Return the [x, y] coordinate for the center point of the cell that contains the specified text.  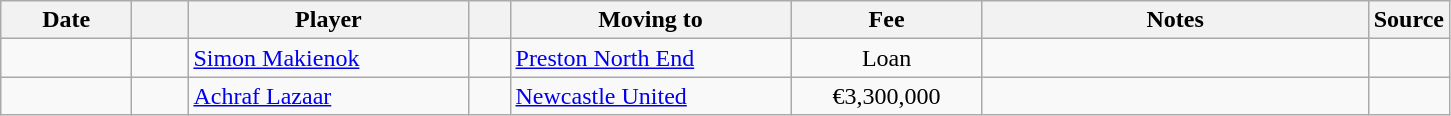
Achraf Lazaar [328, 96]
Date [66, 20]
Notes [1175, 20]
Player [328, 20]
Loan [886, 58]
€3,300,000 [886, 96]
Newcastle United [650, 96]
Fee [886, 20]
Preston North End [650, 58]
Source [1408, 20]
Simon Makienok [328, 58]
Moving to [650, 20]
